Determine the (x, y) coordinate at the center of the cell enclosing the given text.  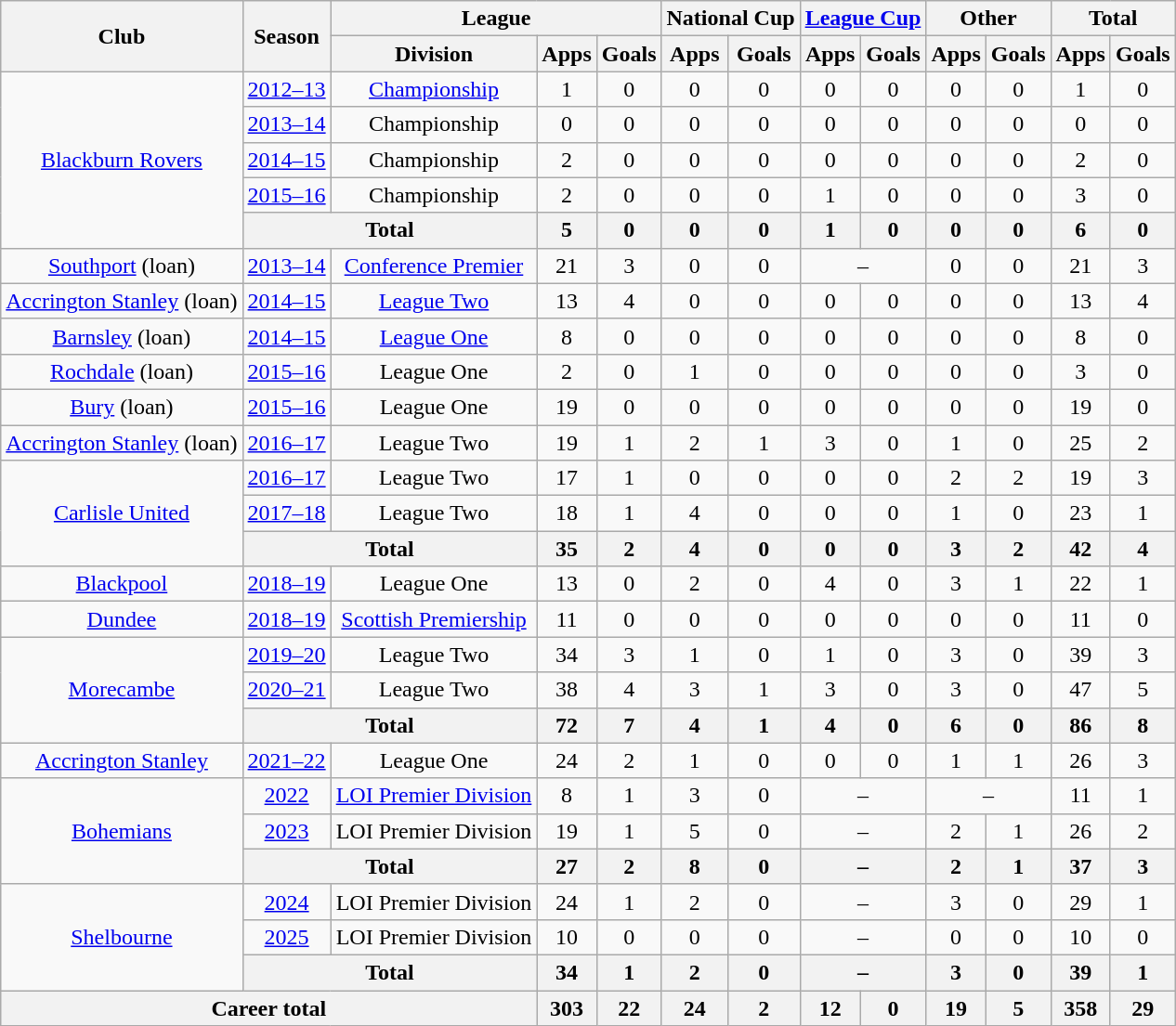
National Cup (730, 19)
Accrington Stanley (122, 760)
17 (567, 478)
Club (122, 36)
7 (629, 725)
86 (1080, 725)
2024 (286, 902)
2022 (286, 796)
Bohemians (122, 831)
Scottish Premiership (434, 619)
Morecambe (122, 690)
Blackpool (122, 584)
Rochdale (loan) (122, 371)
303 (567, 1007)
2025 (286, 937)
Other (988, 19)
12 (830, 1007)
2012–13 (286, 89)
Conference Premier (434, 266)
18 (567, 513)
72 (567, 725)
Career total (269, 1007)
Southport (loan) (122, 266)
Dundee (122, 619)
38 (567, 690)
Carlisle United (122, 513)
2017–18 (286, 513)
League Cup (863, 19)
Bury (loan) (122, 407)
2021–22 (286, 760)
25 (1080, 443)
358 (1080, 1007)
47 (1080, 690)
2023 (286, 831)
Shelbourne (122, 937)
27 (567, 866)
Blackburn Rovers (122, 160)
37 (1080, 866)
35 (567, 549)
2020–21 (286, 690)
42 (1080, 549)
League (496, 19)
2019–20 (286, 655)
Barnsley (loan) (122, 336)
23 (1080, 513)
Division (434, 54)
Season (286, 36)
